Scan for the cell matching the given text and deliver its (X, Y) coordinate at center. 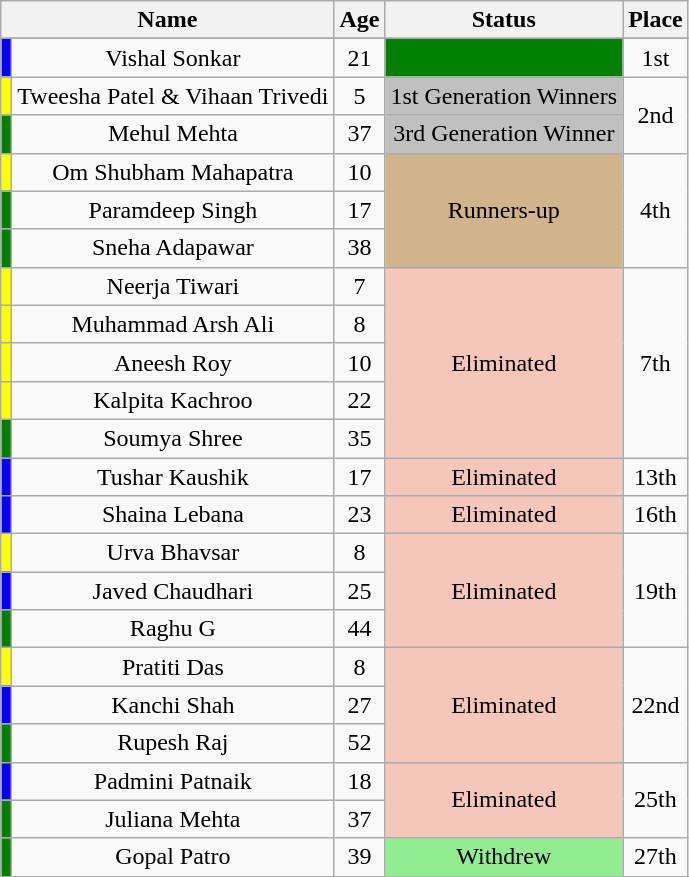
Tushar Kaushik (173, 477)
Sneha Adapawar (173, 248)
52 (360, 743)
Status (504, 20)
Kalpita Kachroo (173, 400)
Withdrew (504, 857)
44 (360, 629)
Name (168, 20)
Om Shubham Mahapatra (173, 172)
Soumya Shree (173, 438)
Pratiti Das (173, 667)
5 (360, 96)
7 (360, 286)
Gopal Patro (173, 857)
Juliana Mehta (173, 819)
Kanchi Shah (173, 705)
23 (360, 515)
22 (360, 400)
Place (656, 20)
21 (360, 58)
Runners-up (504, 210)
22nd (656, 705)
13th (656, 477)
4th (656, 210)
18 (360, 781)
39 (360, 857)
Tweesha Patel & Vihaan Trivedi (173, 96)
38 (360, 248)
Neerja Tiwari (173, 286)
2nd (656, 115)
Paramdeep Singh (173, 210)
19th (656, 591)
Vishal Sonkar (173, 58)
Muhammad Arsh Ali (173, 324)
27 (360, 705)
1st Generation Winners (504, 96)
Urva Bhavsar (173, 553)
25th (656, 800)
35 (360, 438)
Aneesh Roy (173, 362)
Padmini Patnaik (173, 781)
3rd Generation Winner (504, 134)
Rupesh Raj (173, 743)
27th (656, 857)
Shaina Lebana (173, 515)
Javed Chaudhari (173, 591)
Age (360, 20)
7th (656, 362)
Mehul Mehta (173, 134)
1st (656, 58)
25 (360, 591)
16th (656, 515)
Raghu G (173, 629)
